Pinpoint the cell where the given text exists, returning its [x, y] midpoint coordinate. 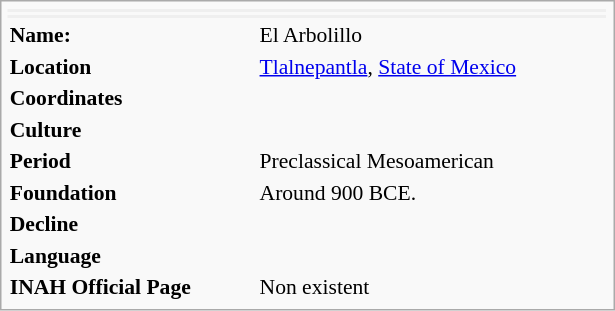
INAH Official Page [132, 287]
Location [132, 66]
Coordinates [132, 98]
Decline [132, 224]
Non existent [432, 287]
Culture [132, 129]
El Arbolillo [432, 35]
Name: [132, 35]
Period [132, 161]
Preclassical Mesoamerican [432, 161]
Language [132, 255]
Around 900 BCE. [432, 192]
Tlalnepantla, State of Mexico [432, 66]
Foundation [132, 192]
